Extract the [X, Y] coordinate from the center of the cell holding the provided text.  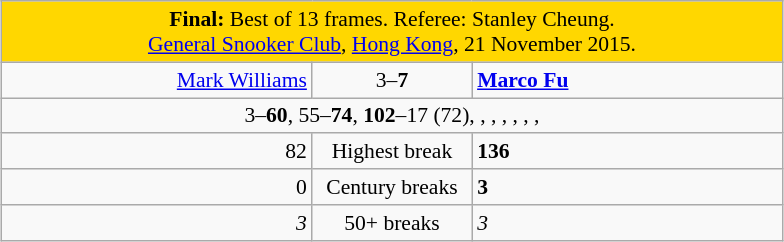
Marco Fu [627, 80]
82 [157, 152]
Mark Williams [157, 80]
0 [157, 187]
Final: Best of 13 frames. Referee: Stanley Cheung.General Snooker Club, Hong Kong, 21 November 2015. [392, 32]
Highest break [392, 152]
50+ breaks [392, 223]
136 [627, 152]
3–7 [392, 80]
3–60, 55–74, 102–17 (72), , , , , , , [392, 116]
Century breaks [392, 187]
